Capture the cell that displays the provided text and extract its (x, y) central coordinate. 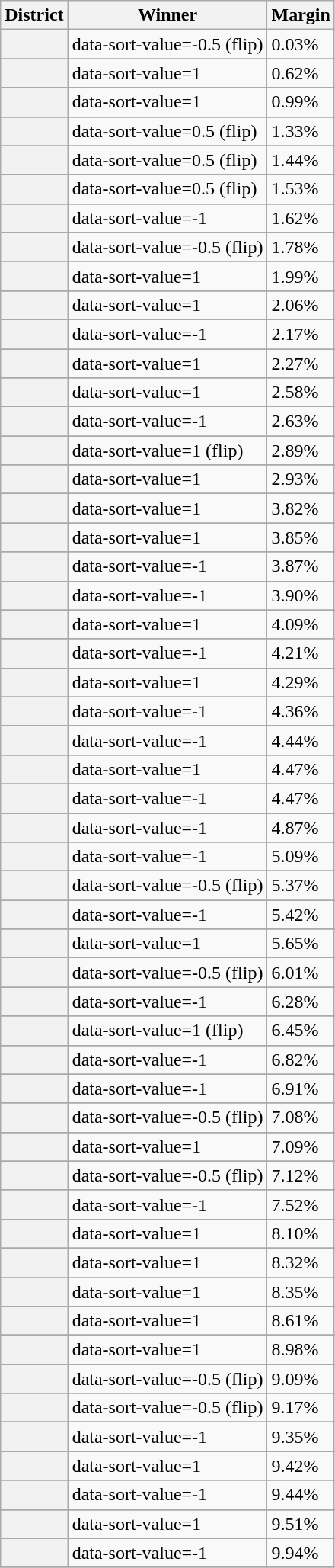
1.53% (301, 189)
3.82% (301, 508)
3.87% (301, 566)
5.09% (301, 857)
Margin (301, 15)
District (34, 15)
0.99% (301, 102)
1.78% (301, 247)
0.03% (301, 44)
1.62% (301, 218)
7.08% (301, 1117)
3.85% (301, 537)
8.32% (301, 1262)
4.36% (301, 711)
4.87% (301, 827)
7.52% (301, 1204)
3.90% (301, 595)
8.61% (301, 1321)
1.99% (301, 276)
9.94% (301, 1553)
8.10% (301, 1233)
1.33% (301, 131)
6.82% (301, 1060)
4.21% (301, 653)
9.42% (301, 1466)
5.42% (301, 915)
8.98% (301, 1350)
9.44% (301, 1495)
4.09% (301, 624)
7.12% (301, 1175)
2.63% (301, 422)
2.06% (301, 305)
7.09% (301, 1146)
8.35% (301, 1292)
6.01% (301, 973)
4.44% (301, 740)
Winner (167, 15)
5.65% (301, 944)
9.35% (301, 1437)
9.09% (301, 1379)
2.93% (301, 479)
0.62% (301, 73)
6.91% (301, 1089)
6.28% (301, 1002)
2.27% (301, 364)
1.44% (301, 160)
2.89% (301, 451)
5.37% (301, 886)
9.17% (301, 1408)
2.58% (301, 393)
2.17% (301, 334)
4.29% (301, 682)
9.51% (301, 1524)
6.45% (301, 1031)
